Return [x, y] of the center of cell containing provided text 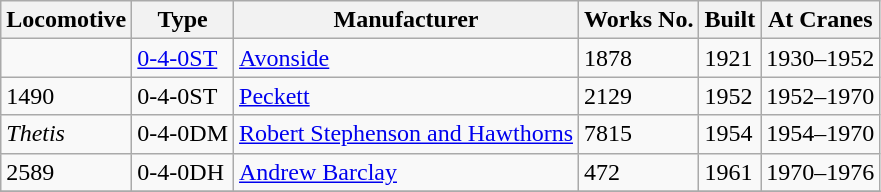
1961 [730, 172]
1954 [730, 134]
1954–1970 [820, 134]
Works No. [639, 20]
Robert Stephenson and Hawthorns [406, 134]
0-4-0DM [183, 134]
Thetis [66, 134]
1878 [639, 58]
1490 [66, 96]
1952 [730, 96]
Manufacturer [406, 20]
2129 [639, 96]
472 [639, 172]
1952–1970 [820, 96]
At Cranes [820, 20]
1930–1952 [820, 58]
1921 [730, 58]
Andrew Barclay [406, 172]
7815 [639, 134]
Avonside [406, 58]
1970–1976 [820, 172]
2589 [66, 172]
Built [730, 20]
Type [183, 20]
0-4-0DH [183, 172]
Peckett [406, 96]
Locomotive [66, 20]
